Locate the cell with the specified text and output its [x, y] center coordinate. 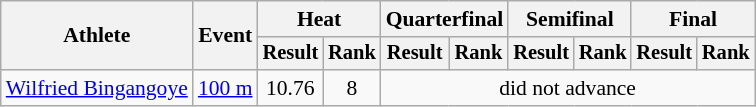
Quarterfinal [445, 19]
10.76 [291, 88]
Athlete [97, 36]
8 [352, 88]
100 m [226, 88]
did not advance [568, 88]
Heat [320, 19]
Event [226, 36]
Final [692, 19]
Wilfried Bingangoye [97, 88]
Semifinal [570, 19]
